Return [X, Y] of the center of cell containing provided text 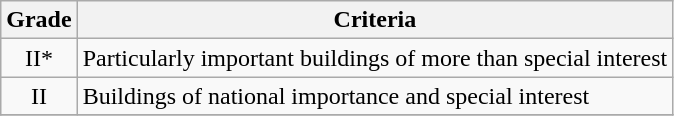
Particularly important buildings of more than special interest [375, 58]
II [39, 96]
II* [39, 58]
Criteria [375, 20]
Grade [39, 20]
Buildings of national importance and special interest [375, 96]
